Provide the [x, y] coordinate of the cell's center where the given text is located.  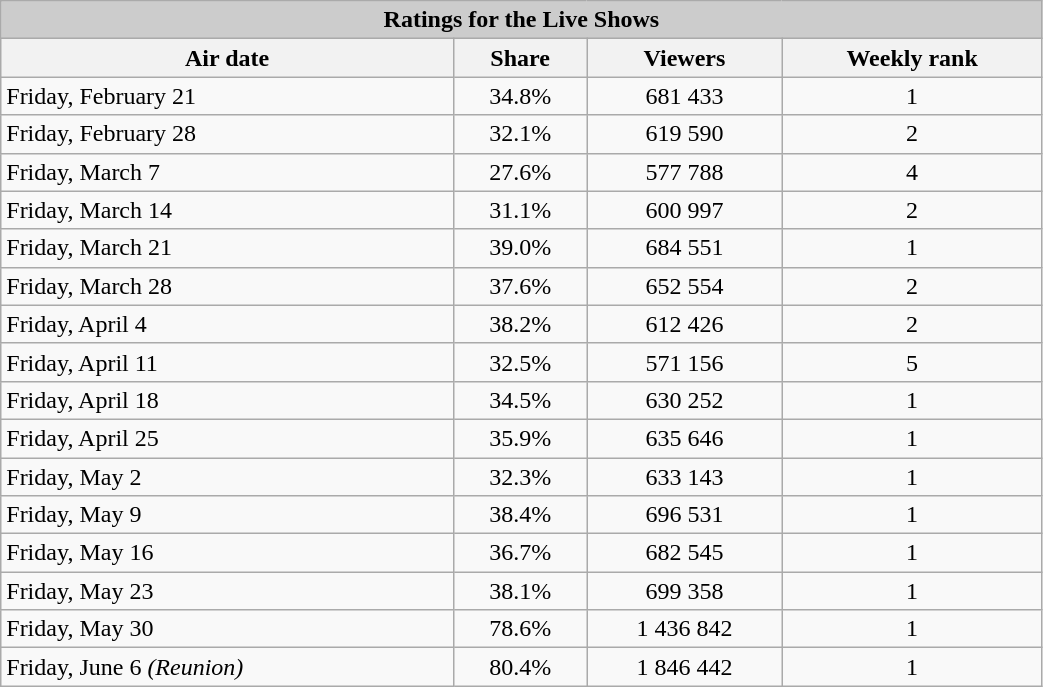
Friday, May 16 [228, 553]
34.8% [520, 96]
Friday, May 23 [228, 591]
39.0% [520, 248]
633 143 [684, 477]
684 551 [684, 248]
Ratings for the Live Shows [522, 20]
1 436 842 [684, 629]
681 433 [684, 96]
4 [912, 172]
652 554 [684, 286]
Friday, March 21 [228, 248]
699 358 [684, 591]
Friday, April 25 [228, 438]
38.4% [520, 515]
Friday, March 14 [228, 210]
38.1% [520, 591]
Friday, February 21 [228, 96]
Weekly rank [912, 58]
577 788 [684, 172]
Air date [228, 58]
35.9% [520, 438]
682 545 [684, 553]
31.1% [520, 210]
78.6% [520, 629]
Friday, April 11 [228, 362]
80.4% [520, 667]
Friday, May 30 [228, 629]
32.1% [520, 134]
1 846 442 [684, 667]
612 426 [684, 324]
Viewers [684, 58]
37.6% [520, 286]
5 [912, 362]
Friday, May 2 [228, 477]
635 646 [684, 438]
696 531 [684, 515]
Share [520, 58]
Friday, June 6 (Reunion) [228, 667]
Friday, April 4 [228, 324]
Friday, March 28 [228, 286]
Friday, February 28 [228, 134]
32.3% [520, 477]
36.7% [520, 553]
Friday, March 7 [228, 172]
38.2% [520, 324]
Friday, April 18 [228, 400]
32.5% [520, 362]
630 252 [684, 400]
619 590 [684, 134]
571 156 [684, 362]
34.5% [520, 400]
600 997 [684, 210]
Friday, May 9 [228, 515]
27.6% [520, 172]
